Provide the [X, Y] coordinate of the cell's center where the given text is located.  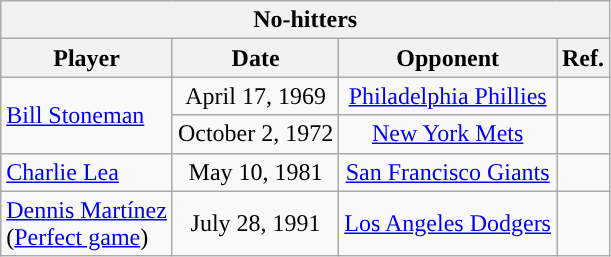
Charlie Lea [87, 172]
Player [87, 58]
Ref. [582, 58]
October 2, 1972 [255, 134]
Opponent [448, 58]
No-hitters [306, 20]
April 17, 1969 [255, 96]
Los Angeles Dodgers [448, 224]
Bill Stoneman [87, 115]
Philadelphia Phillies [448, 96]
May 10, 1981 [255, 172]
Dennis Martínez(Perfect game) [87, 224]
July 28, 1991 [255, 224]
New York Mets [448, 134]
Date [255, 58]
San Francisco Giants [448, 172]
